Locate the cell with the specified text and output its [x, y] center coordinate. 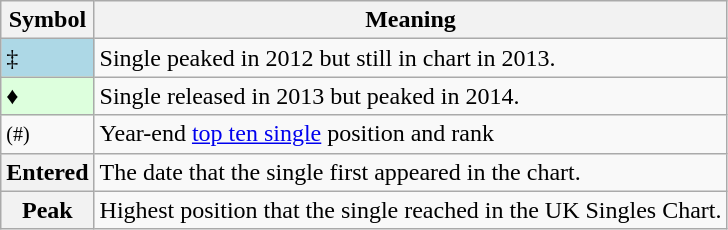
The date that the single first appeared in the chart. [410, 172]
Peak [48, 210]
Highest position that the single reached in the UK Singles Chart. [410, 210]
Single released in 2013 but peaked in 2014. [410, 96]
♦ [48, 96]
(#) [48, 134]
Year-end top ten single position and rank [410, 134]
Single peaked in 2012 but still in chart in 2013. [410, 58]
Meaning [410, 20]
Entered [48, 172]
Symbol [48, 20]
‡ [48, 58]
